From the cell containing the given text, extract its center point as [X, Y] coordinate. 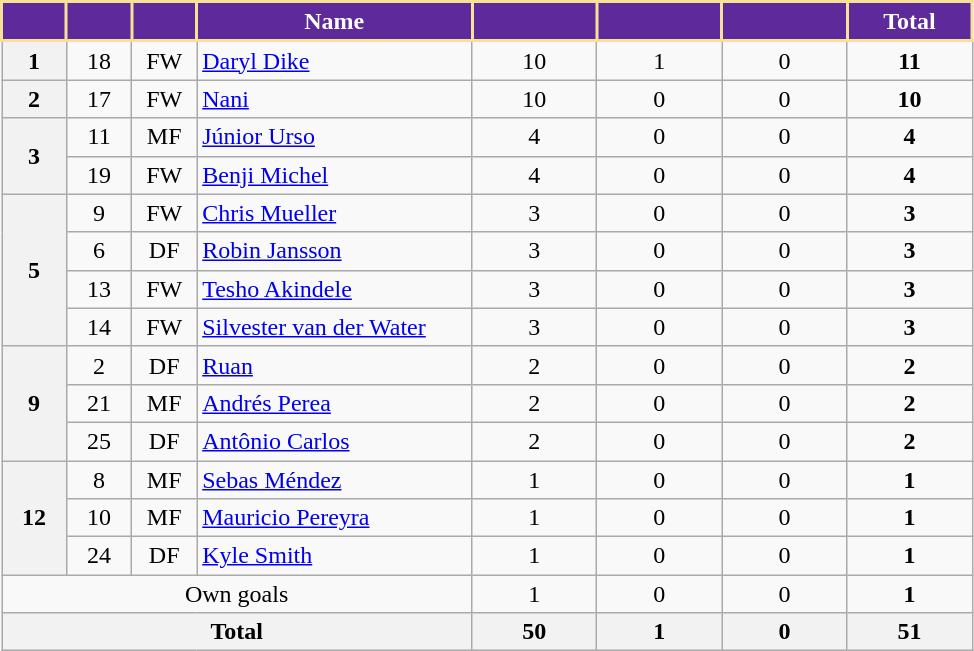
Tesho Akindele [334, 289]
Robin Jansson [334, 251]
Sebas Méndez [334, 479]
Antônio Carlos [334, 441]
18 [100, 60]
8 [100, 479]
17 [100, 99]
Júnior Urso [334, 137]
12 [34, 517]
Own goals [237, 594]
19 [100, 175]
24 [100, 556]
50 [534, 632]
Nani [334, 99]
Kyle Smith [334, 556]
Ruan [334, 365]
25 [100, 441]
6 [100, 251]
5 [34, 270]
Mauricio Pereyra [334, 518]
14 [100, 327]
51 [910, 632]
Daryl Dike [334, 60]
Name [334, 22]
Benji Michel [334, 175]
Chris Mueller [334, 213]
13 [100, 289]
21 [100, 403]
Andrés Perea [334, 403]
Silvester van der Water [334, 327]
